Capture the cell that displays the provided text and extract its [X, Y] central coordinate. 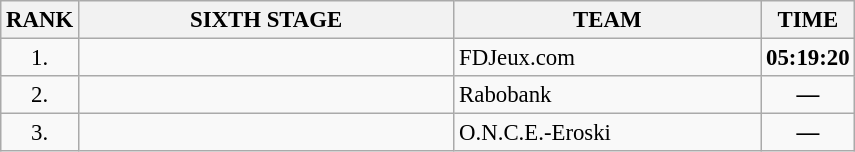
FDJeux.com [608, 58]
O.N.C.E.-Eroski [608, 133]
05:19:20 [808, 58]
1. [40, 58]
Rabobank [608, 95]
3. [40, 133]
TIME [808, 20]
RANK [40, 20]
TEAM [608, 20]
SIXTH STAGE [266, 20]
2. [40, 95]
